Return (X, Y) of the center of cell containing provided text 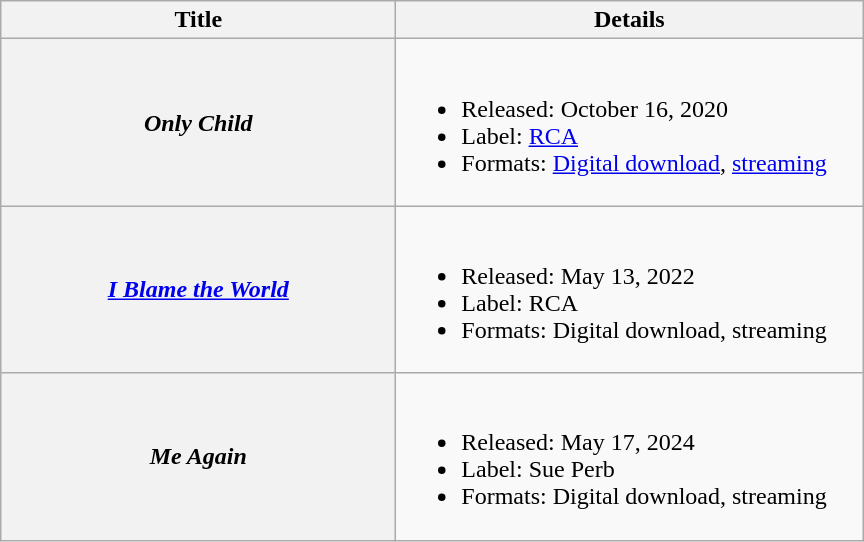
Details (630, 20)
Released: May 17, 2024Label: Sue PerbFormats: Digital download, streaming (630, 456)
Only Child (198, 122)
Title (198, 20)
Me Again (198, 456)
Released: May 13, 2022Label: RCAFormats: Digital download, streaming (630, 290)
Released: October 16, 2020Label: RCAFormats: Digital download, streaming (630, 122)
I Blame the World (198, 290)
